Pinpoint the cell where the given text exists, returning its [x, y] midpoint coordinate. 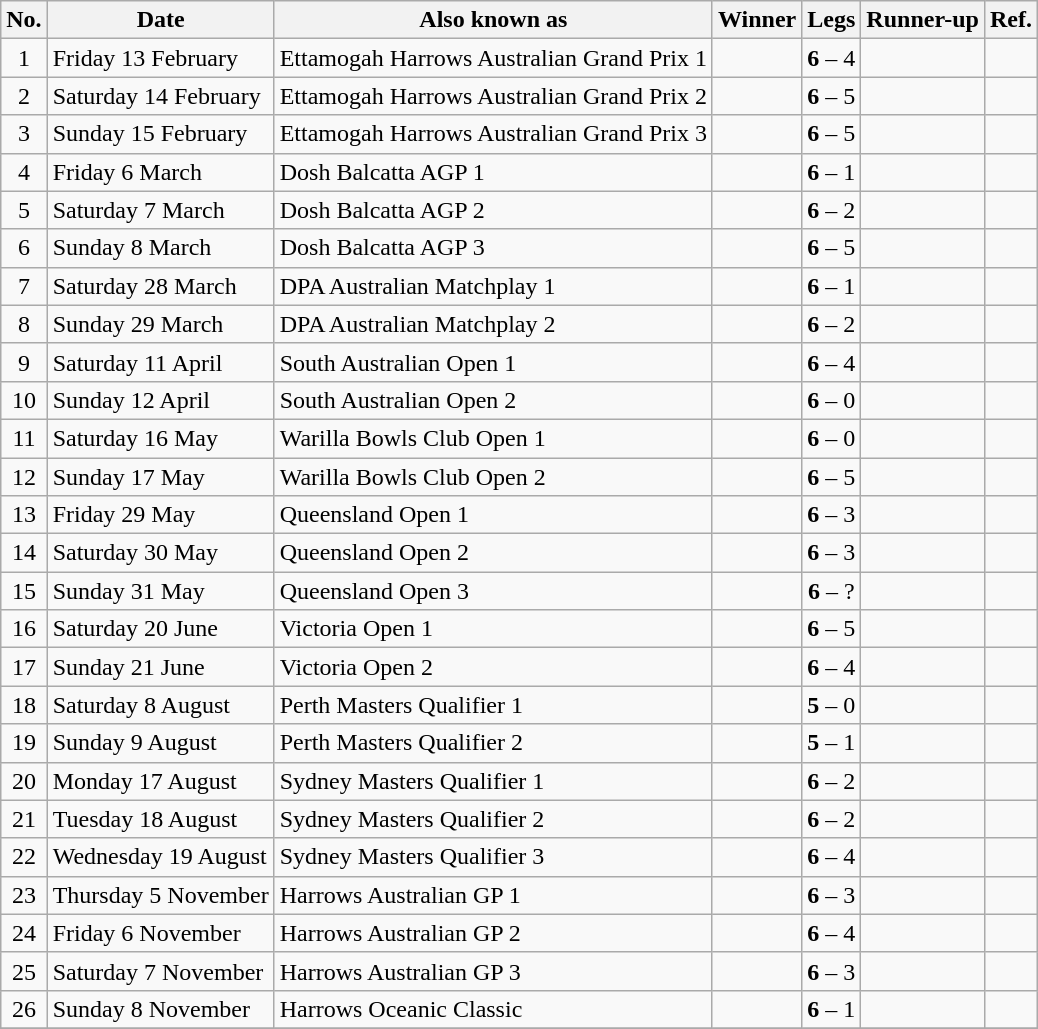
Saturday 7 November [160, 971]
22 [24, 857]
Perth Masters Qualifier 2 [493, 743]
Sunday 12 April [160, 400]
Ref. [1010, 20]
18 [24, 705]
Victoria Open 1 [493, 629]
15 [24, 591]
Warilla Bowls Club Open 2 [493, 477]
16 [24, 629]
Wednesday 19 August [160, 857]
5 – 1 [832, 743]
Friday 6 March [160, 172]
25 [24, 971]
Runner-up [923, 20]
Saturday 11 April [160, 362]
17 [24, 667]
Dosh Balcatta AGP 3 [493, 248]
DPA Australian Matchplay 1 [493, 286]
DPA Australian Matchplay 2 [493, 324]
9 [24, 362]
1 [24, 58]
Date [160, 20]
Sunday 29 March [160, 324]
6 [24, 248]
Winner [756, 20]
24 [24, 933]
Ettamogah Harrows Australian Grand Prix 3 [493, 134]
Friday 29 May [160, 515]
Saturday 30 May [160, 553]
Sunday 8 November [160, 1009]
8 [24, 324]
Saturday 8 August [160, 705]
Perth Masters Qualifier 1 [493, 705]
Sunday 21 June [160, 667]
5 – 0 [832, 705]
14 [24, 553]
Also known as [493, 20]
South Australian Open 2 [493, 400]
Saturday 20 June [160, 629]
10 [24, 400]
Queensland Open 2 [493, 553]
23 [24, 895]
Sunday 15 February [160, 134]
Legs [832, 20]
Queensland Open 1 [493, 515]
Harrows Oceanic Classic [493, 1009]
Saturday 7 March [160, 210]
Sydney Masters Qualifier 3 [493, 857]
Harrows Australian GP 2 [493, 933]
South Australian Open 1 [493, 362]
Thursday 5 November [160, 895]
6 – ? [832, 591]
Sydney Masters Qualifier 1 [493, 781]
5 [24, 210]
Friday 6 November [160, 933]
Dosh Balcatta AGP 1 [493, 172]
12 [24, 477]
Sunday 31 May [160, 591]
26 [24, 1009]
Tuesday 18 August [160, 819]
13 [24, 515]
7 [24, 286]
Queensland Open 3 [493, 591]
Monday 17 August [160, 781]
Harrows Australian GP 1 [493, 895]
Saturday 14 February [160, 96]
Victoria Open 2 [493, 667]
Saturday 16 May [160, 438]
2 [24, 96]
Dosh Balcatta AGP 2 [493, 210]
Ettamogah Harrows Australian Grand Prix 1 [493, 58]
Sunday 8 March [160, 248]
11 [24, 438]
Harrows Australian GP 3 [493, 971]
Friday 13 February [160, 58]
4 [24, 172]
Warilla Bowls Club Open 1 [493, 438]
No. [24, 20]
20 [24, 781]
Sunday 9 August [160, 743]
Sydney Masters Qualifier 2 [493, 819]
19 [24, 743]
Sunday 17 May [160, 477]
21 [24, 819]
3 [24, 134]
Saturday 28 March [160, 286]
Ettamogah Harrows Australian Grand Prix 2 [493, 96]
